Find where the given text appears and provide that cell's center as [x, y] coordinate. 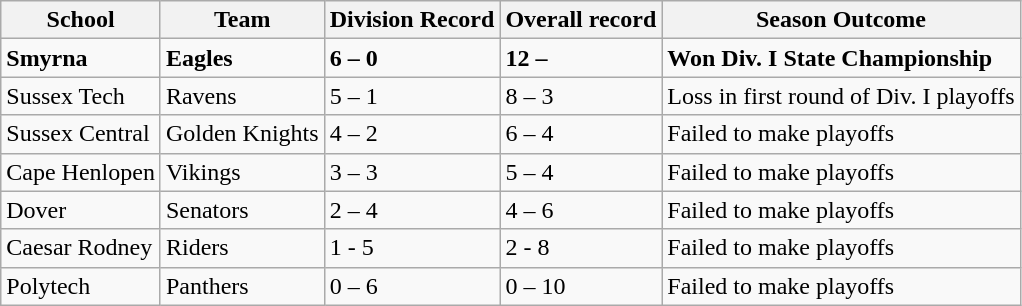
Riders [242, 248]
2 - 8 [581, 248]
4 – 2 [412, 134]
6 – 0 [412, 58]
Division Record [412, 20]
4 – 6 [581, 210]
Dover [81, 210]
Ravens [242, 96]
5 – 4 [581, 172]
Smyrna [81, 58]
3 – 3 [412, 172]
Panthers [242, 286]
Sussex Tech [81, 96]
Senators [242, 210]
Won Div. I State Championship [841, 58]
Vikings [242, 172]
Loss in first round of Div. I playoffs [841, 96]
12 – [581, 58]
Sussex Central [81, 134]
Season Outcome [841, 20]
Eagles [242, 58]
Polytech [81, 286]
Caesar Rodney [81, 248]
2 – 4 [412, 210]
5 – 1 [412, 96]
Cape Henlopen [81, 172]
Overall record [581, 20]
1 - 5 [412, 248]
6 – 4 [581, 134]
School [81, 20]
Team [242, 20]
8 – 3 [581, 96]
0 – 6 [412, 286]
0 – 10 [581, 286]
Golden Knights [242, 134]
